Output the (x, y) coordinate of the center of the cell containing the given text.  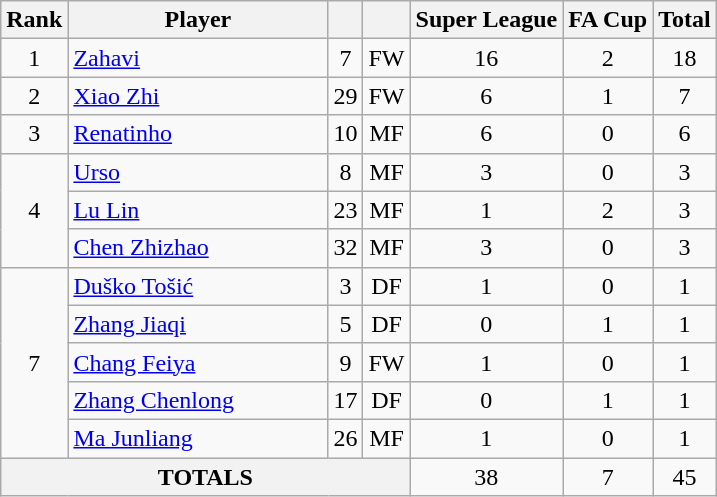
8 (346, 172)
18 (685, 58)
Ma Junliang (198, 438)
4 (34, 210)
45 (685, 477)
Xiao Zhi (198, 96)
16 (486, 58)
Renatinho (198, 134)
Player (198, 20)
Zhang Jiaqi (198, 324)
Urso (198, 172)
23 (346, 210)
FA Cup (608, 20)
Lu Lin (198, 210)
Chen Zhizhao (198, 248)
Zhang Chenlong (198, 400)
Zahavi (198, 58)
26 (346, 438)
9 (346, 362)
5 (346, 324)
10 (346, 134)
Duško Tošić (198, 286)
38 (486, 477)
29 (346, 96)
Total (685, 20)
TOTALS (206, 477)
32 (346, 248)
Super League (486, 20)
Chang Feiya (198, 362)
17 (346, 400)
Rank (34, 20)
